Locate the cell with the specified text and output its (x, y) center coordinate. 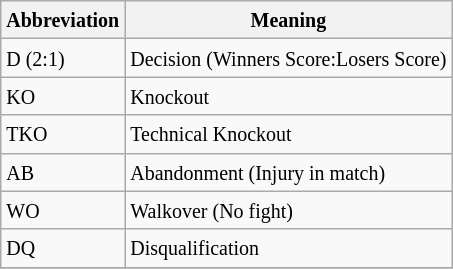
Disqualification (288, 248)
AB (63, 172)
Abbreviation (63, 20)
Abandonment (Injury in match) (288, 172)
WO (63, 210)
Walkover (No fight) (288, 210)
KO (63, 96)
Decision (Winners Score:Losers Score) (288, 58)
TKO (63, 134)
DQ (63, 248)
Technical Knockout (288, 134)
Knockout (288, 96)
Meaning (288, 20)
D (2:1) (63, 58)
